Identify which cell holds the provided text, then report its (x, y) central coordinate. 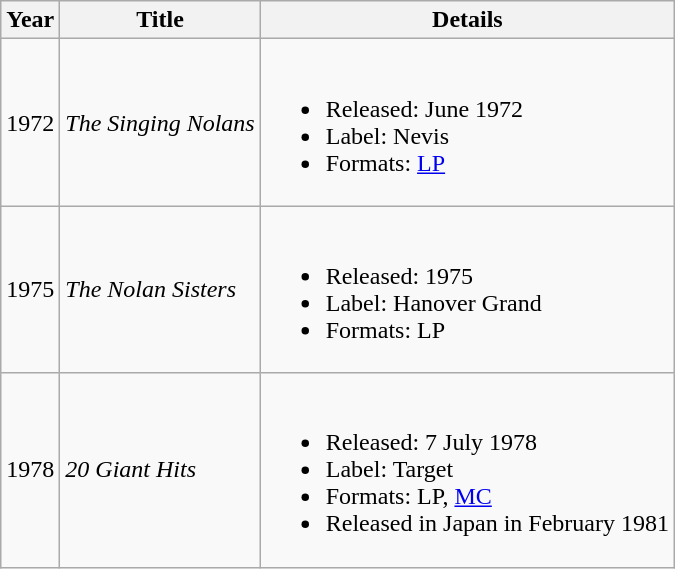
The Nolan Sisters (160, 290)
The Singing Nolans (160, 122)
Details (467, 20)
Released: 1975Label: Hanover GrandFormats: LP (467, 290)
1972 (30, 122)
1978 (30, 470)
Released: June 1972Label: NevisFormats: LP (467, 122)
Year (30, 20)
Released: 7 July 1978Label: TargetFormats: LP, MCReleased in Japan in February 1981 (467, 470)
1975 (30, 290)
20 Giant Hits (160, 470)
Title (160, 20)
